Locate the cell with the specified text and output its [x, y] center coordinate. 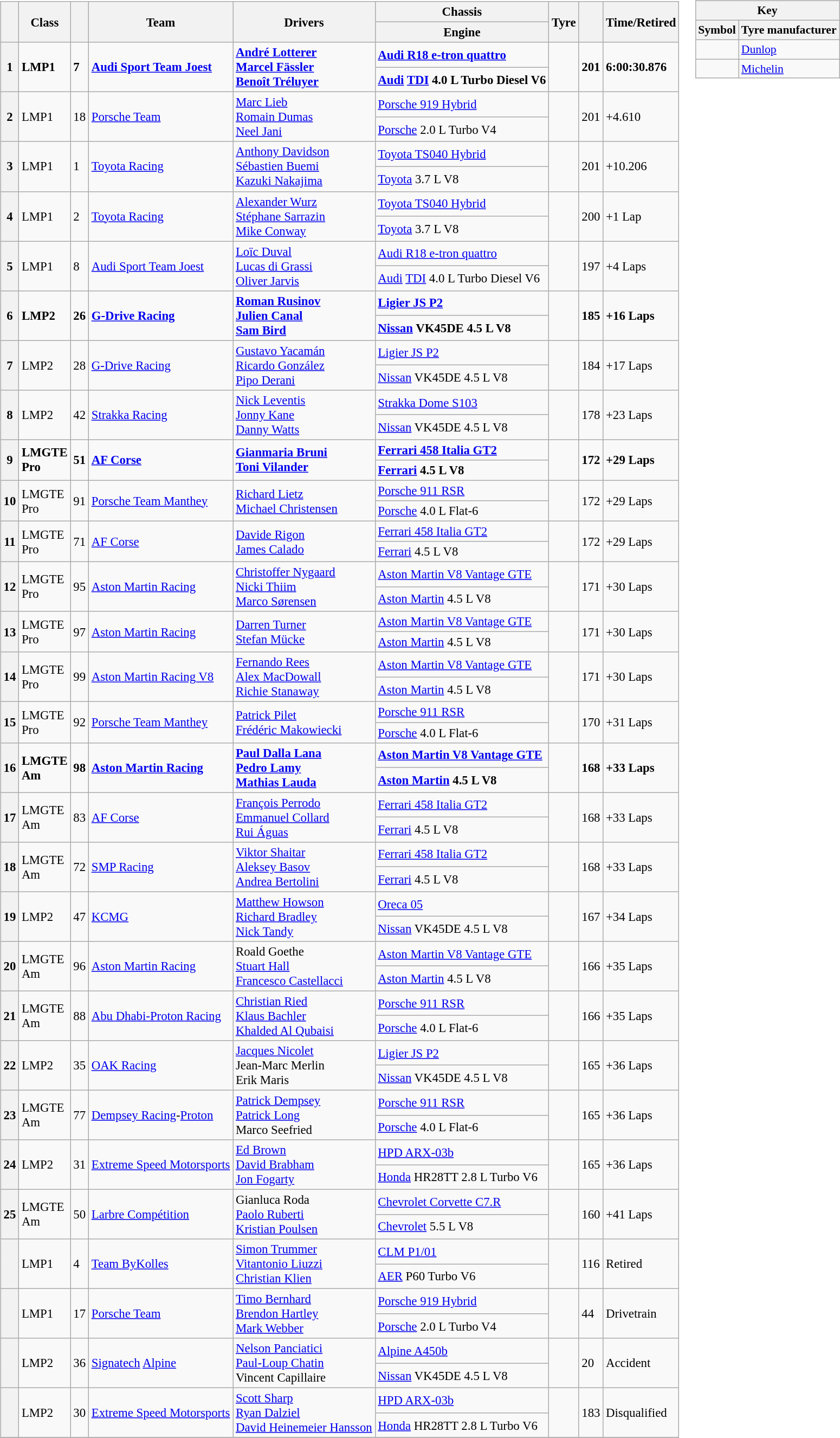
+34 Laps [641, 917]
Scott Sharp Ryan Dalziel David Heinemeier Hansson [304, 1413]
KCMG [160, 917]
50 [79, 1214]
Richard Lietz Michael Christensen [304, 501]
Viktor Shaitar Aleksey Basov Andrea Bertolini [304, 867]
77 [79, 1115]
Ed Brown David Brabham Jon Fogarty [304, 1165]
Nick Leventis Jonny Kane Danny Watts [304, 415]
91 [79, 501]
Chevrolet Corvette C7.R [462, 1202]
Timo Bernhard Brendon Hartley Mark Webber [304, 1314]
30 [79, 1413]
+16 Laps [641, 315]
Christian Ried Klaus Bachler Khalded Al Qubaisi [304, 1016]
71 [79, 541]
+1 Lap [641, 216]
Davide Rigon James Calado [304, 541]
+41 Laps [641, 1214]
14 [10, 677]
Roman Rusinov Julien Canal Sam Bird [304, 315]
Chevrolet 5.5 L V8 [462, 1227]
160 [591, 1214]
98 [79, 768]
Matthew Howson Richard Bradley Nick Tandy [304, 917]
6 [10, 315]
Time/Retired [641, 22]
200 [591, 216]
42 [79, 415]
167 [591, 917]
92 [79, 722]
+4.610 [641, 117]
44 [591, 1314]
97 [79, 632]
Key [767, 11]
Tyre [564, 22]
3 [10, 166]
10 [10, 501]
SMP Racing [160, 867]
72 [79, 867]
Oreca 05 [462, 904]
9 [10, 460]
21 [10, 1016]
Gianluca Roda Paolo Ruberti Kristian Poulsen [304, 1214]
88 [79, 1016]
Roald Goethe Stuart Hall Francesco Castellacci [304, 966]
Disqualified [641, 1413]
Simon Trummer Vitantonio Liuzzi Christian Klien [304, 1264]
Marc Lieb Romain Dumas Neel Jani [304, 117]
Tyre manufacturer [789, 30]
51 [79, 460]
47 [79, 917]
185 [591, 315]
+10.206 [641, 166]
Symbol [717, 30]
183 [591, 1413]
19 [10, 917]
26 [79, 315]
23 [10, 1115]
6:00:30.876 [641, 67]
CLM P1/01 [462, 1252]
Strakka Dome S103 [462, 402]
11 [10, 541]
Class [44, 22]
Nelson Panciatici Paul-Loup Chatin Vincent Capillaire [304, 1363]
Darren Turner Stefan Mücke [304, 632]
OAK Racing [160, 1066]
178 [591, 415]
Loïc Duval Lucas di Grassi Oliver Jarvis [304, 266]
31 [79, 1165]
Patrick Dempsey Patrick Long Marco Seefried [304, 1115]
Chassis [462, 12]
13 [10, 632]
Christoffer Nygaard Nicki Thiim Marco Sørensen [304, 587]
35 [79, 1066]
Michelin [789, 69]
Dempsey Racing-Proton [160, 1115]
Anthony Davidson Sébastien Buemi Kazuki Nakajima [304, 166]
24 [10, 1165]
36 [79, 1363]
Alpine A450b [462, 1351]
+4 Laps [641, 266]
AER P60 Turbo V6 [462, 1276]
Alexander Wurz Stéphane Sarrazin Mike Conway [304, 216]
15 [10, 722]
25 [10, 1214]
André Lotterer Marcel Fässler Benoît Tréluyer [304, 67]
22 [10, 1066]
83 [79, 817]
170 [591, 722]
Jacques Nicolet Jean-Marc Merlin Erik Maris [304, 1066]
Paul Dalla Lana Pedro Lamy Mathias Lauda [304, 768]
Drivers [304, 22]
16 [10, 768]
Signatech Alpine [160, 1363]
+31 Laps [641, 722]
Engine [462, 33]
François Perrodo Emmanuel Collard Rui Águas [304, 817]
Team [160, 22]
28 [79, 365]
197 [591, 266]
184 [591, 365]
12 [10, 587]
Drivetrain [641, 1314]
Patrick Pilet Frédéric Makowiecki [304, 722]
Fernando Rees Alex MacDowall Richie Stanaway [304, 677]
116 [591, 1264]
96 [79, 966]
99 [79, 677]
Abu Dhabi-Proton Racing [160, 1016]
+17 Laps [641, 365]
Aston Martin Racing V8 [160, 677]
Accident [641, 1363]
+23 Laps [641, 415]
Gustavo Yacamán Ricardo González Pipo Derani [304, 365]
Retired [641, 1264]
Strakka Racing [160, 415]
Larbre Compétition [160, 1214]
Gianmaria Bruni Toni Vilander [304, 460]
95 [79, 587]
Dunlop [789, 49]
5 [10, 266]
Team ByKolles [160, 1264]
